For the text-containing cell, return its midpoint in (X, Y) coordinate format. 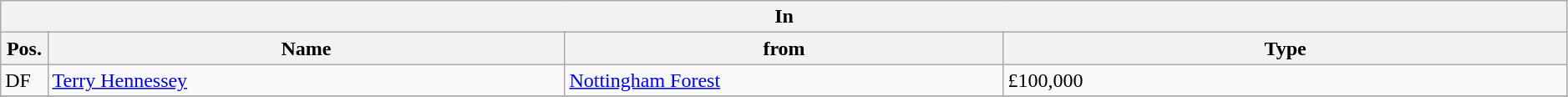
Type (1285, 48)
DF (24, 80)
£100,000 (1285, 80)
Name (306, 48)
Pos. (24, 48)
In (784, 17)
Terry Hennessey (306, 80)
Nottingham Forest (784, 80)
from (784, 48)
